From the cell containing the given text, extract its center point as (x, y) coordinate. 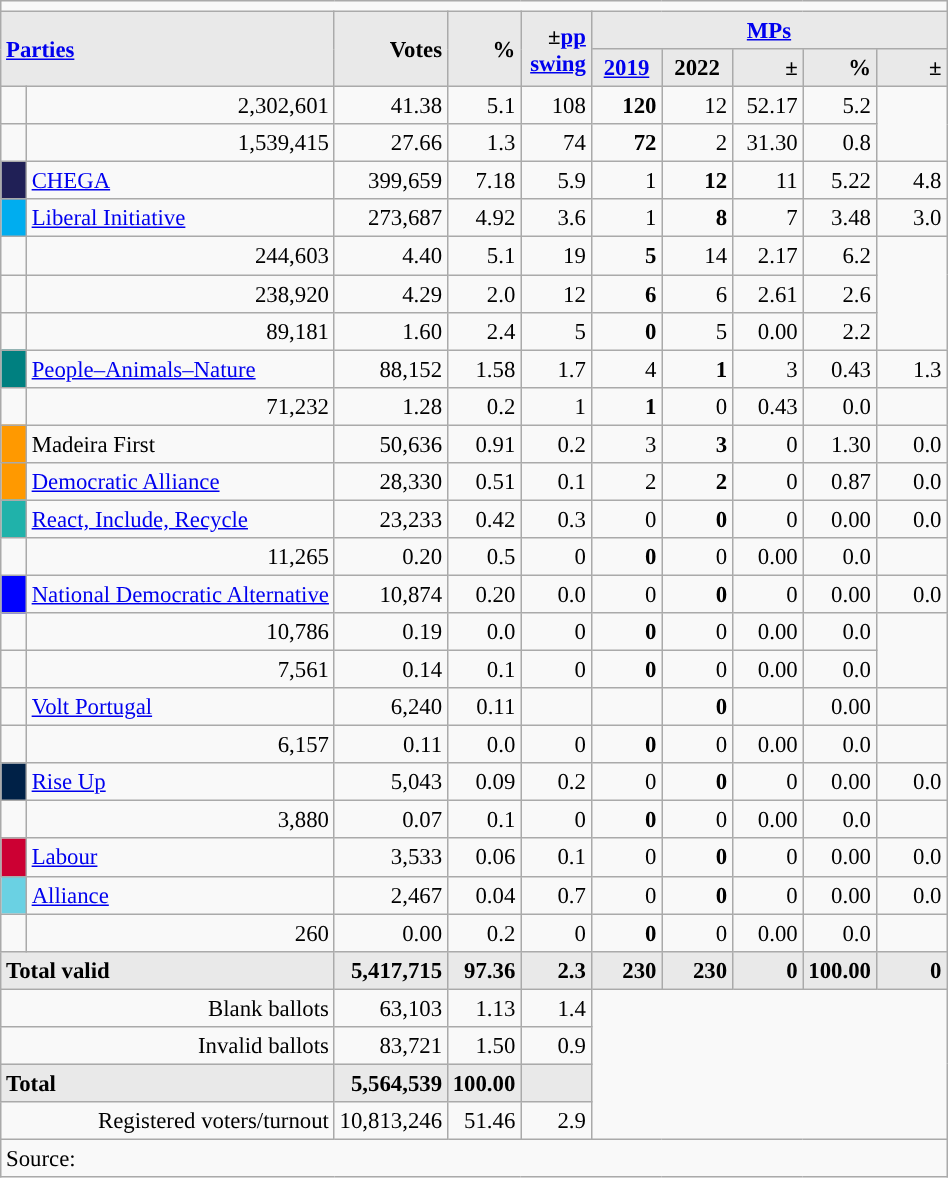
Registered voters/turnout (168, 1121)
108 (556, 106)
0.06 (484, 858)
10,874 (390, 594)
Source: (474, 1158)
1.28 (390, 406)
11,265 (180, 557)
1.60 (390, 331)
0.04 (484, 895)
2.3 (556, 970)
Votes (390, 50)
National Democratic Alternative (180, 594)
7,561 (180, 670)
89,181 (180, 331)
8 (698, 219)
3.0 (912, 219)
CHEGA (180, 181)
2.17 (768, 256)
1.50 (484, 1046)
1.58 (484, 369)
3.48 (840, 219)
52.17 (768, 106)
28,330 (390, 482)
273,687 (390, 219)
4.92 (484, 219)
5,417,715 (390, 970)
0.3 (556, 519)
Blank ballots (168, 1008)
Democratic Alliance (180, 482)
0.7 (556, 895)
5.9 (556, 181)
Rise Up (180, 782)
2.0 (484, 294)
0.42 (484, 519)
2.9 (556, 1121)
7 (768, 219)
MPs (769, 31)
5.22 (840, 181)
3,533 (390, 858)
2019 (626, 68)
88,152 (390, 369)
±pp swing (556, 50)
0.9 (556, 1046)
51.46 (484, 1121)
5,564,539 (390, 1083)
4.40 (390, 256)
83,721 (390, 1046)
14 (698, 256)
23,233 (390, 519)
1.7 (556, 369)
71,232 (180, 406)
5,043 (390, 782)
4.8 (912, 181)
11 (768, 181)
1,539,415 (180, 143)
74 (556, 143)
10,786 (180, 632)
0.87 (840, 482)
0.19 (390, 632)
0.91 (484, 444)
Liberal Initiative (180, 219)
2,302,601 (180, 106)
50,636 (390, 444)
Madeira First (180, 444)
6,240 (390, 707)
Alliance (180, 895)
Volt Portugal (180, 707)
Parties (168, 50)
244,603 (180, 256)
3,880 (180, 820)
4 (626, 369)
2.2 (840, 331)
120 (626, 106)
2022 (698, 68)
6.2 (840, 256)
5.2 (840, 106)
2.6 (840, 294)
2,467 (390, 895)
1.13 (484, 1008)
63,103 (390, 1008)
399,659 (390, 181)
260 (180, 933)
72 (626, 143)
0.8 (840, 143)
2.4 (484, 331)
React, Include, Recycle (180, 519)
7.18 (484, 181)
1.30 (840, 444)
41.38 (390, 106)
0.51 (484, 482)
0.09 (484, 782)
1.4 (556, 1008)
238,920 (180, 294)
31.30 (768, 143)
People–Animals–Nature (180, 369)
97.36 (484, 970)
2.61 (768, 294)
Total valid (168, 970)
Labour (180, 858)
4.29 (390, 294)
27.66 (390, 143)
Invalid ballots (168, 1046)
10,813,246 (390, 1121)
0.5 (484, 557)
19 (556, 256)
0.07 (390, 820)
0.14 (390, 670)
Total (168, 1083)
6,157 (180, 745)
3.6 (556, 219)
